For the text-containing cell, return its midpoint in (X, Y) coordinate format. 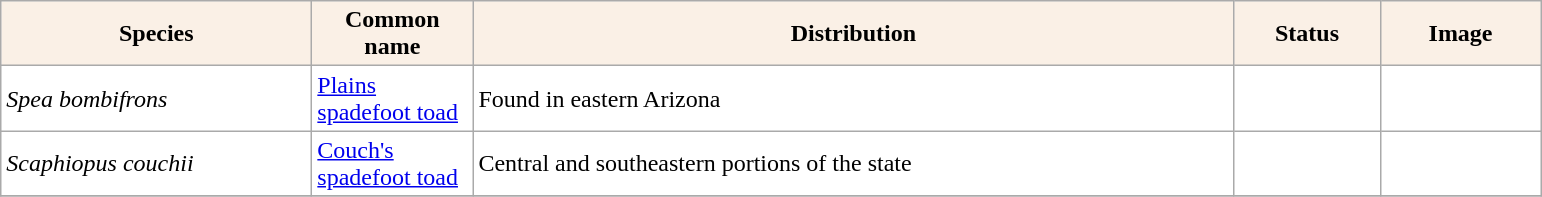
Couch's spadefoot toad (392, 164)
Common name (392, 34)
Plains spadefoot toad (392, 98)
Species (156, 34)
Central and southeastern portions of the state (854, 164)
Image (1460, 34)
Scaphiopus couchii (156, 164)
Distribution (854, 34)
Spea bombifrons (156, 98)
Found in eastern Arizona (854, 98)
Status (1307, 34)
